Determine the (x, y) coordinate at the center of the cell enclosing the given text.  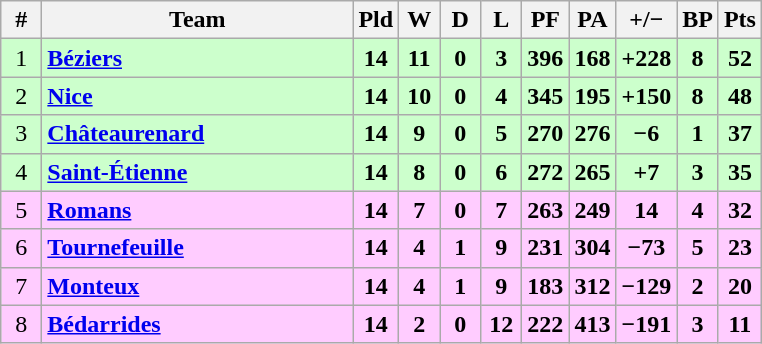
37 (740, 134)
52 (740, 58)
Pld (376, 20)
270 (546, 134)
PA (592, 20)
222 (546, 324)
# (22, 20)
+/− (646, 20)
35 (740, 172)
−6 (646, 134)
−129 (646, 286)
−191 (646, 324)
249 (592, 210)
48 (740, 96)
32 (740, 210)
Team (198, 20)
Béziers (198, 58)
20 (740, 286)
304 (592, 248)
413 (592, 324)
Saint-Étienne (198, 172)
345 (546, 96)
Nice (198, 96)
23 (740, 248)
396 (546, 58)
12 (502, 324)
W (420, 20)
D (460, 20)
Pts (740, 20)
168 (592, 58)
PF (546, 20)
183 (546, 286)
312 (592, 286)
195 (592, 96)
263 (546, 210)
Tournefeuille (198, 248)
+7 (646, 172)
Bédarrides (198, 324)
10 (420, 96)
231 (546, 248)
−73 (646, 248)
Châteaurenard (198, 134)
BP (698, 20)
265 (592, 172)
276 (592, 134)
+150 (646, 96)
L (502, 20)
Monteux (198, 286)
+228 (646, 58)
Romans (198, 210)
272 (546, 172)
